Capture the cell that displays the provided text and extract its [x, y] central coordinate. 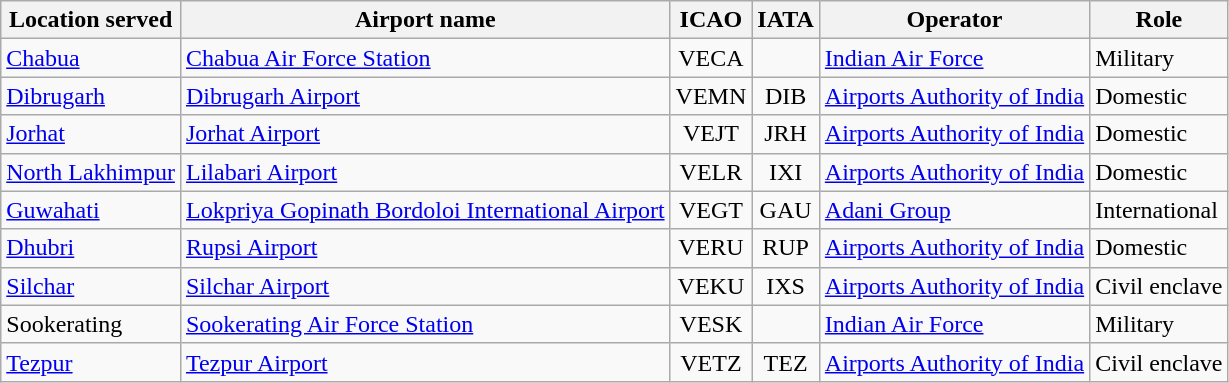
International [1159, 210]
GAU [786, 210]
Tezpur Airport [425, 362]
IATA [786, 20]
Silchar Airport [425, 286]
Operator [954, 20]
VEMN [711, 96]
IXS [786, 286]
VELR [711, 172]
Sookerating Air Force Station [425, 324]
Sookerating [91, 324]
Lokpriya Gopinath Bordoloi International Airport [425, 210]
VEKU [711, 286]
Jorhat [91, 134]
VECA [711, 58]
RUP [786, 248]
Tezpur [91, 362]
Airport name [425, 20]
Guwahati [91, 210]
Dibrugarh Airport [425, 96]
Silchar [91, 286]
VETZ [711, 362]
VERU [711, 248]
Dhubri [91, 248]
VEJT [711, 134]
Rupsi Airport [425, 248]
Chabua Air Force Station [425, 58]
Role [1159, 20]
North Lakhimpur [91, 172]
VESK [711, 324]
Adani Group [954, 210]
Location served [91, 20]
Jorhat Airport [425, 134]
Chabua [91, 58]
JRH [786, 134]
TEZ [786, 362]
Dibrugarh [91, 96]
Lilabari Airport [425, 172]
VEGT [711, 210]
DIB [786, 96]
ICAO [711, 20]
IXI [786, 172]
